Capture the cell that displays the provided text and extract its [X, Y] central coordinate. 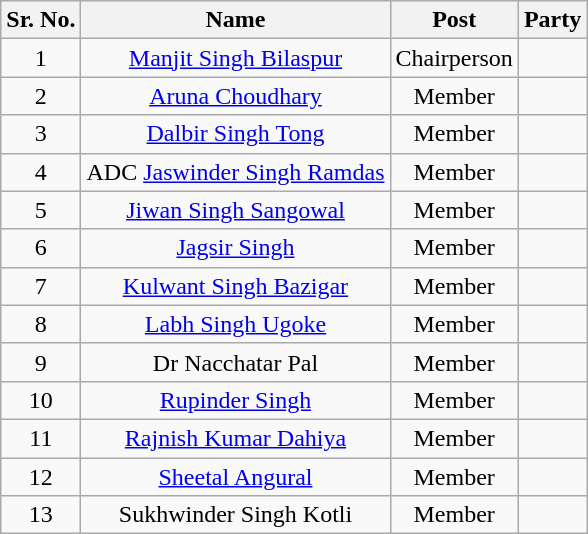
Post [454, 20]
7 [41, 286]
Jiwan Singh Sangowal [236, 210]
6 [41, 248]
10 [41, 400]
9 [41, 362]
8 [41, 324]
5 [41, 210]
ADC Jaswinder Singh Ramdas [236, 172]
4 [41, 172]
Party [552, 20]
Sukhwinder Singh Kotli [236, 515]
1 [41, 58]
11 [41, 438]
Labh Singh Ugoke [236, 324]
Sr. No. [41, 20]
Chairperson [454, 58]
Rupinder Singh [236, 400]
Dalbir Singh Tong [236, 134]
Kulwant Singh Bazigar [236, 286]
12 [41, 477]
Sheetal Angural [236, 477]
2 [41, 96]
Name [236, 20]
13 [41, 515]
Dr Nacchatar Pal [236, 362]
3 [41, 134]
Manjit Singh Bilaspur [236, 58]
Aruna Choudhary [236, 96]
Jagsir Singh [236, 248]
Rajnish Kumar Dahiya [236, 438]
